Detect which cell encompasses the target text, then output its (X, Y) center coordinate. 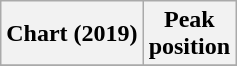
Chart (2019) (72, 34)
Peakposition (189, 34)
